Find where the given text appears and provide that cell's center as [x, y] coordinate. 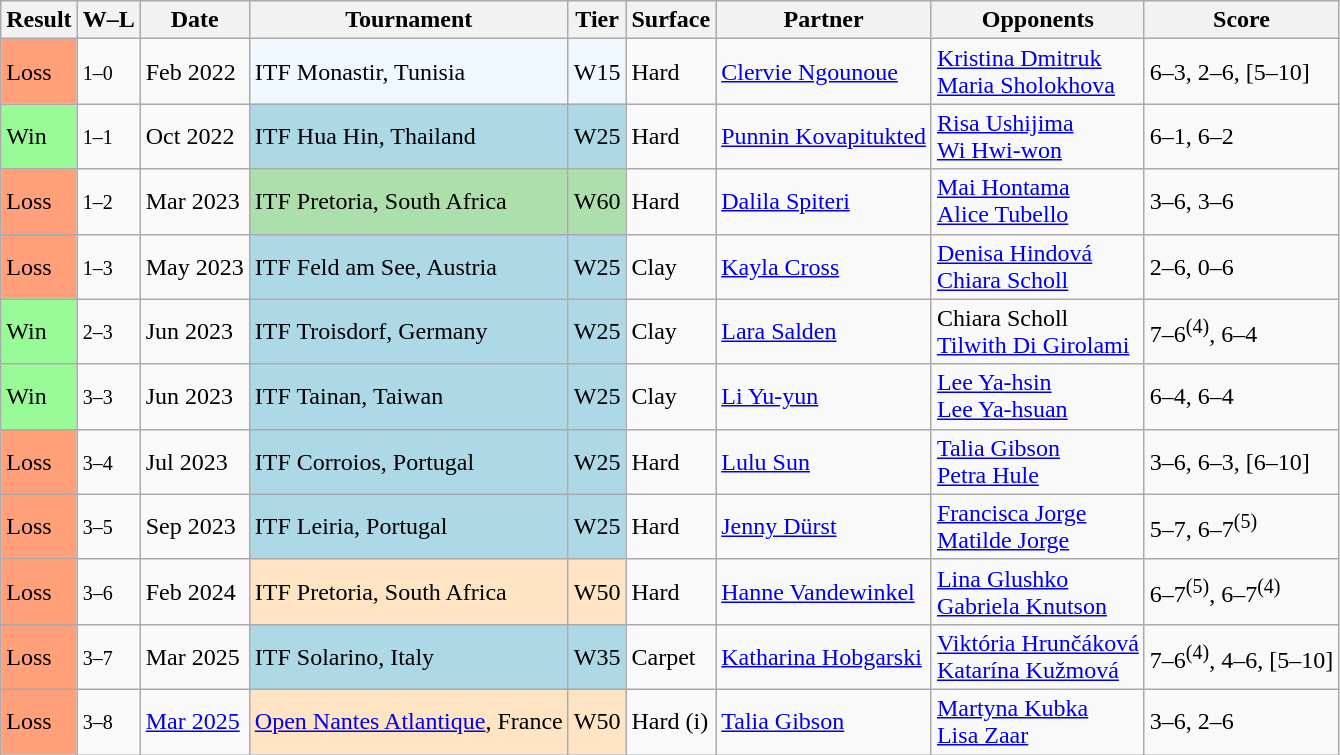
Kayla Cross [824, 266]
W35 [597, 656]
Feb 2022 [194, 72]
Clervie Ngounoue [824, 72]
Feb 2024 [194, 592]
1–0 [108, 72]
1–2 [108, 202]
Score [1241, 20]
3–8 [108, 722]
Jenny Dürst [824, 526]
Opponents [1038, 20]
Dalila Spiteri [824, 202]
Mai Hontama Alice Tubello [1038, 202]
Sep 2023 [194, 526]
Lara Salden [824, 332]
Surface [671, 20]
3–6 [108, 592]
W–L [108, 20]
ITF Monastir, Tunisia [408, 72]
6–1, 6–2 [1241, 136]
Li Yu-yun [824, 396]
2–6, 0–6 [1241, 266]
Talia Gibson Petra Hule [1038, 462]
Denisa Hindová Chiara Scholl [1038, 266]
ITF Solarino, Italy [408, 656]
Lulu Sun [824, 462]
Lina Glushko Gabriela Knutson [1038, 592]
3–6, 2–6 [1241, 722]
7–6(4), 6–4 [1241, 332]
Result [39, 20]
Talia Gibson [824, 722]
ITF Feld am See, Austria [408, 266]
Risa Ushijima Wi Hwi-won [1038, 136]
3–3 [108, 396]
Date [194, 20]
W15 [597, 72]
ITF Corroios, Portugal [408, 462]
Hanne Vandewinkel [824, 592]
3–6, 3–6 [1241, 202]
Francisca Jorge Matilde Jorge [1038, 526]
ITF Leiria, Portugal [408, 526]
ITF Troisdorf, Germany [408, 332]
Kristina Dmitruk Maria Sholokhova [1038, 72]
Carpet [671, 656]
6–4, 6–4 [1241, 396]
Hard (i) [671, 722]
3–4 [108, 462]
ITF Hua Hin, Thailand [408, 136]
Katharina Hobgarski [824, 656]
Lee Ya-hsin Lee Ya-hsuan [1038, 396]
Chiara Scholl Tilwith Di Girolami [1038, 332]
1–3 [108, 266]
Partner [824, 20]
Oct 2022 [194, 136]
Mar 2023 [194, 202]
ITF Tainan, Taiwan [408, 396]
Open Nantes Atlantique, France [408, 722]
Viktória Hrunčáková Katarína Kužmová [1038, 656]
Punnin Kovapitukted [824, 136]
3–7 [108, 656]
1–1 [108, 136]
3–5 [108, 526]
6–7(5), 6–7(4) [1241, 592]
Martyna Kubka Lisa Zaar [1038, 722]
6–3, 2–6, [5–10] [1241, 72]
5–7, 6–7(5) [1241, 526]
May 2023 [194, 266]
Tournament [408, 20]
7–6(4), 4–6, [5–10] [1241, 656]
Jul 2023 [194, 462]
2–3 [108, 332]
W60 [597, 202]
3–6, 6–3, [6–10] [1241, 462]
Tier [597, 20]
